Detect which cell encompasses the target text, then output its [X, Y] center coordinate. 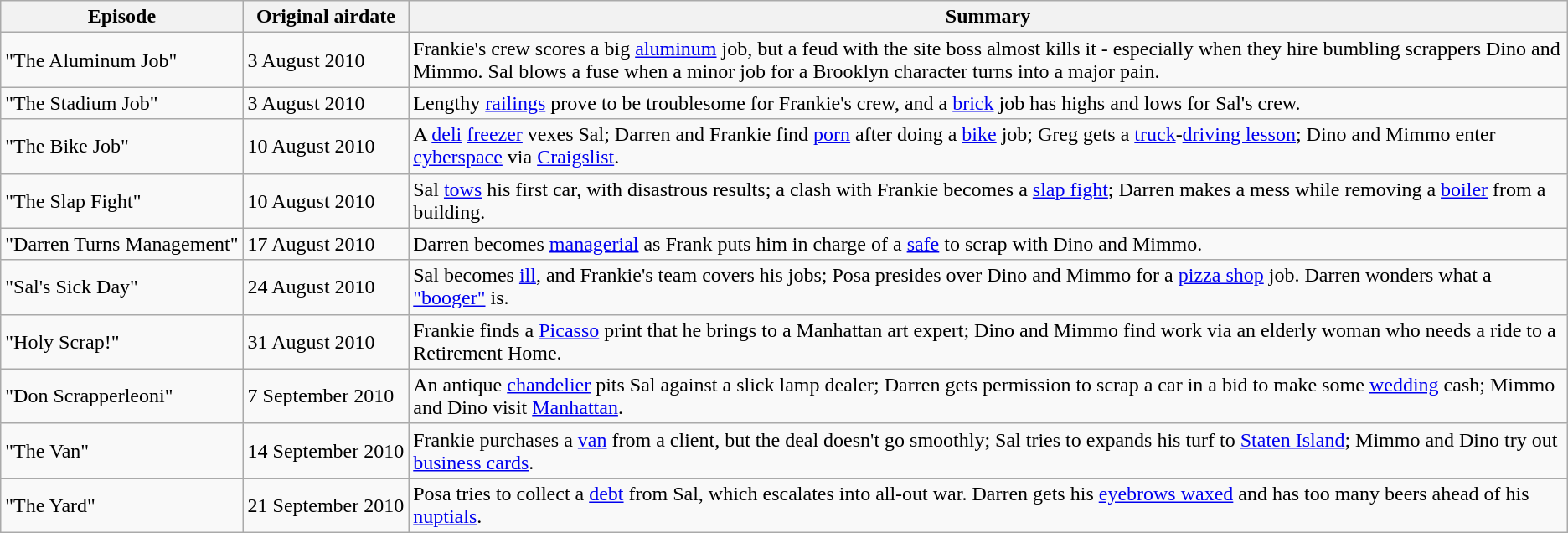
"Don Scrapperleoni" [122, 396]
"The Slap Fight" [122, 201]
"The Yard" [122, 505]
Lengthy railings prove to be troublesome for Frankie's crew, and a brick job has highs and lows for Sal's crew. [988, 103]
"The Bike Job" [122, 146]
24 August 2010 [326, 287]
Summary [988, 17]
Episode [122, 17]
Sal becomes ill, and Frankie's team covers his jobs; Posa presides over Dino and Mimmo for a pizza shop job. Darren wonders what a "booger" is. [988, 287]
Darren becomes managerial as Frank puts him in charge of a safe to scrap with Dino and Mimmo. [988, 244]
"Darren Turns Management" [122, 244]
"Sal's Sick Day" [122, 287]
31 August 2010 [326, 342]
17 August 2010 [326, 244]
"Holy Scrap!" [122, 342]
7 September 2010 [326, 396]
"The Stadium Job" [122, 103]
"The Van" [122, 451]
"The Aluminum Job" [122, 60]
14 September 2010 [326, 451]
Posa tries to collect a debt from Sal, which escalates into all-out war. Darren gets his eyebrows waxed and has too many beers ahead of his nuptials. [988, 505]
21 September 2010 [326, 505]
Original airdate [326, 17]
